Provide the (x, y) coordinate of the cell's center where the given text is located.  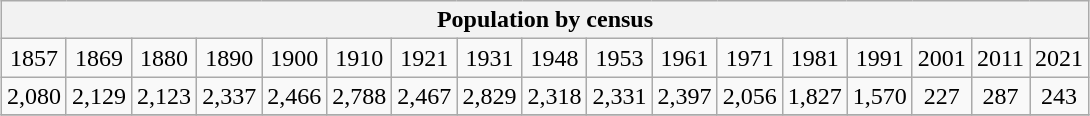
1890 (230, 58)
2,466 (294, 96)
2,331 (620, 96)
Population by census (544, 20)
1971 (750, 58)
2,337 (230, 96)
287 (1000, 96)
1900 (294, 58)
1961 (684, 58)
2,080 (34, 96)
2,123 (164, 96)
1910 (360, 58)
227 (942, 96)
1921 (424, 58)
1931 (490, 58)
1981 (814, 58)
1,570 (880, 96)
1,827 (814, 96)
2,129 (98, 96)
1880 (164, 58)
1857 (34, 58)
243 (1060, 96)
2,467 (424, 96)
1953 (620, 58)
1869 (98, 58)
2021 (1060, 58)
1948 (554, 58)
2,056 (750, 96)
2,788 (360, 96)
1991 (880, 58)
2001 (942, 58)
2,318 (554, 96)
2,397 (684, 96)
2011 (1000, 58)
2,829 (490, 96)
